Locate the cell with the specified text and output its (x, y) center coordinate. 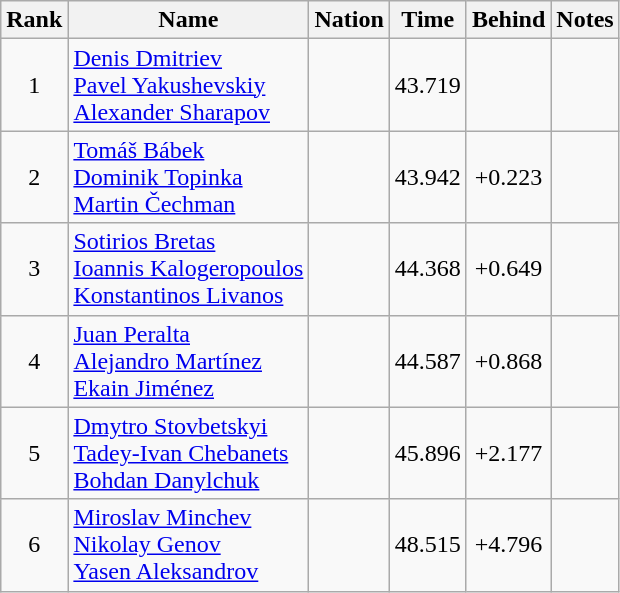
+4.796 (508, 545)
+0.649 (508, 269)
2 (34, 177)
Notes (585, 20)
43.719 (428, 85)
6 (34, 545)
+0.868 (508, 361)
3 (34, 269)
Sotirios BretasIoannis KalogeropoulosKonstantinos Livanos (188, 269)
Name (188, 20)
Nation (349, 20)
+0.223 (508, 177)
Time (428, 20)
Behind (508, 20)
44.587 (428, 361)
Dmytro StovbetskyiTadey-Ivan ChebanetsBohdan Danylchuk (188, 453)
43.942 (428, 177)
5 (34, 453)
48.515 (428, 545)
1 (34, 85)
Denis DmitrievPavel YakushevskiyAlexander Sharapov (188, 85)
44.368 (428, 269)
Juan PeraltaAlejandro MartínezEkain Jiménez (188, 361)
Miroslav MinchevNikolay GenovYasen Aleksandrov (188, 545)
45.896 (428, 453)
+2.177 (508, 453)
Tomáš BábekDominik TopinkaMartin Čechman (188, 177)
4 (34, 361)
Rank (34, 20)
